Find where the given text appears and provide that cell's center as (X, Y) coordinate. 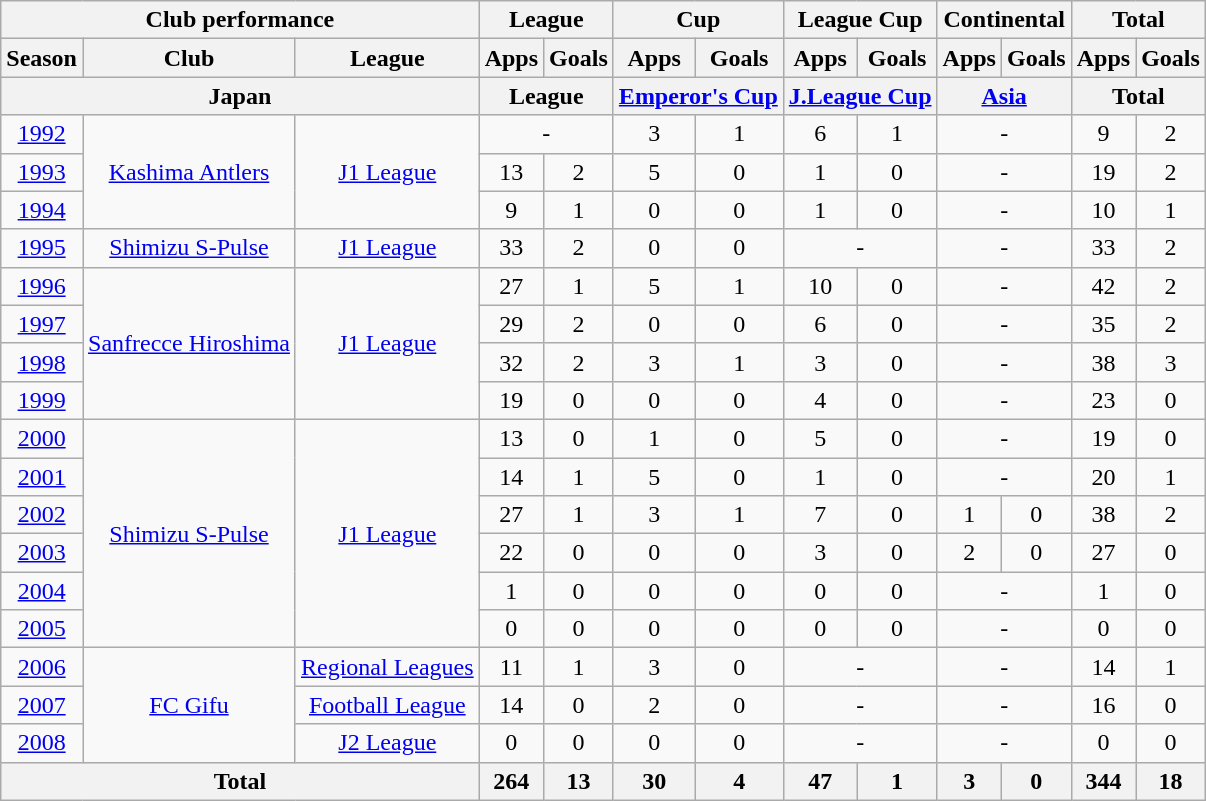
Club performance (240, 20)
16 (1103, 705)
32 (511, 362)
2006 (42, 667)
Regional Leagues (387, 667)
Season (42, 58)
1993 (42, 172)
1992 (42, 134)
7 (820, 515)
Japan (240, 96)
Asia (1004, 96)
Football League (387, 705)
2008 (42, 743)
Sanfrecce Hiroshima (188, 343)
1994 (42, 210)
Cup (698, 20)
Club (188, 58)
Kashima Antlers (188, 172)
J.League Cup (860, 96)
42 (1103, 286)
2005 (42, 629)
2001 (42, 477)
2002 (42, 515)
League Cup (860, 20)
35 (1103, 324)
344 (1103, 781)
264 (511, 781)
2007 (42, 705)
1998 (42, 362)
22 (511, 553)
2000 (42, 438)
Continental (1004, 20)
J2 League (387, 743)
Emperor's Cup (698, 96)
20 (1103, 477)
1995 (42, 248)
1997 (42, 324)
2004 (42, 591)
30 (654, 781)
23 (1103, 400)
11 (511, 667)
18 (1171, 781)
29 (511, 324)
47 (820, 781)
1996 (42, 286)
FC Gifu (188, 705)
2003 (42, 553)
1999 (42, 400)
